From the cell containing the given text, extract its center point as [x, y] coordinate. 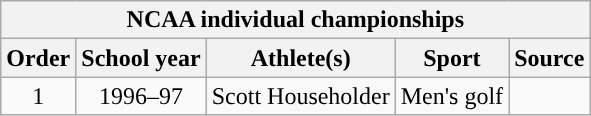
Athlete(s) [300, 58]
Sport [452, 58]
Source [550, 58]
Men's golf [452, 96]
School year [141, 58]
Order [38, 58]
Scott Householder [300, 96]
NCAA individual championships [296, 20]
1996–97 [141, 96]
1 [38, 96]
